Provide the (x, y) coordinate of the cell's center where the given text is located.  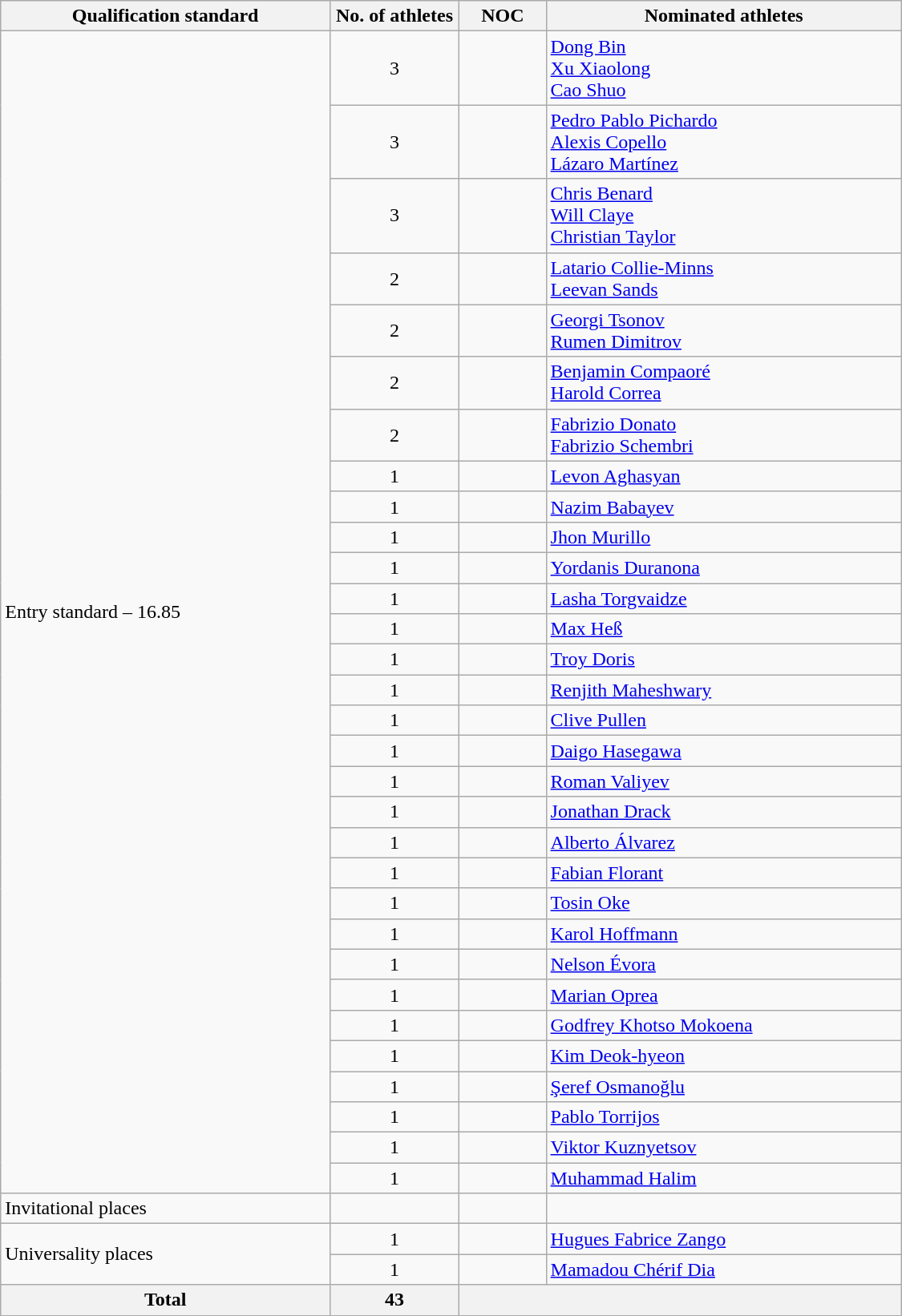
Jhon Murillo (723, 537)
Universality places (165, 1254)
No. of athletes (394, 16)
Jonathan Drack (723, 812)
Roman Valiyev (723, 781)
Pablo Torrijos (723, 1117)
Kim Deok-hyeon (723, 1056)
Karol Hoffmann (723, 934)
Renjith Maheshwary (723, 690)
Dong BinXu XiaolongCao Shuo (723, 68)
Troy Doris (723, 660)
Qualification standard (165, 16)
Nominated athletes (723, 16)
Alberto Álvarez (723, 842)
Entry standard – 16.85 (165, 612)
NOC (504, 16)
Lasha Torgvaidze (723, 599)
Fabrizio DonatoFabrizio Schembri (723, 434)
Daigo Hasegawa (723, 751)
Georgi TsonovRumen Dimitrov (723, 330)
Max Heß (723, 629)
Pedro Pablo PichardoAlexis CopelloLázaro Martínez (723, 142)
Godfrey Khotso Mokoena (723, 1025)
Nelson Évora (723, 964)
Latario Collie-MinnsLeevan Sands (723, 279)
Marian Oprea (723, 995)
Total (165, 1300)
Mamadou Chérif Dia (723, 1270)
Clive Pullen (723, 721)
Chris BenardWill ClayeChristian Taylor (723, 216)
Levon Aghasyan (723, 476)
Hugues Fabrice Zango (723, 1239)
Nazim Babayev (723, 507)
Tosin Oke (723, 903)
Yordanis Duranona (723, 567)
Benjamin CompaoréHarold Correa (723, 383)
Muhammad Halim (723, 1178)
Fabian Florant (723, 873)
Şeref Osmanoğlu (723, 1086)
Invitational places (165, 1209)
Viktor Kuznyetsov (723, 1148)
43 (394, 1300)
